Extract the (x, y) coordinate from the center of the cell holding the provided text.  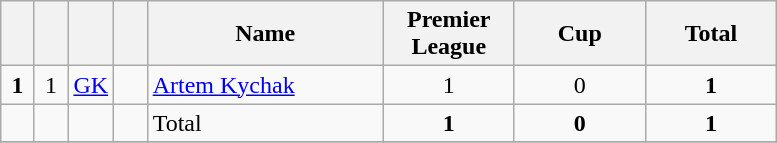
Artem Kychak (265, 85)
Name (265, 34)
Cup (580, 34)
Premier League (448, 34)
GK (91, 85)
